Extract the [x, y] coordinate from the center of the cell holding the provided text.  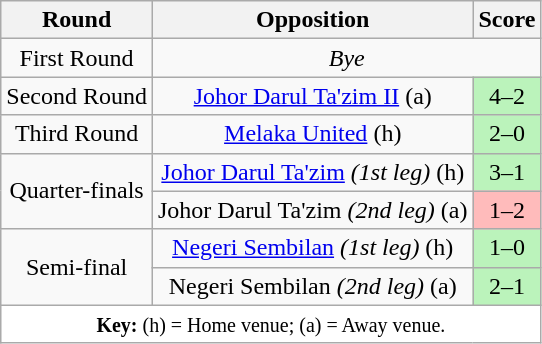
2–0 [507, 134]
Key: (h) = Home venue; (a) = Away venue. [271, 324]
Johor Darul Ta'zim (1st leg) (h) [312, 172]
Round [77, 20]
Bye [346, 58]
Negeri Sembilan (2nd leg) (a) [312, 286]
Second Round [77, 96]
4–2 [507, 96]
1–0 [507, 248]
Third Round [77, 134]
Opposition [312, 20]
Johor Darul Ta'zim (2nd leg) (a) [312, 210]
Negeri Sembilan (1st leg) (h) [312, 248]
First Round [77, 58]
Melaka United (h) [312, 134]
Score [507, 20]
2–1 [507, 286]
Semi-final [77, 267]
Quarter-finals [77, 191]
3–1 [507, 172]
Johor Darul Ta'zim II (a) [312, 96]
1–2 [507, 210]
